Return the (x, y) coordinate for the center point of the cell that contains the specified text.  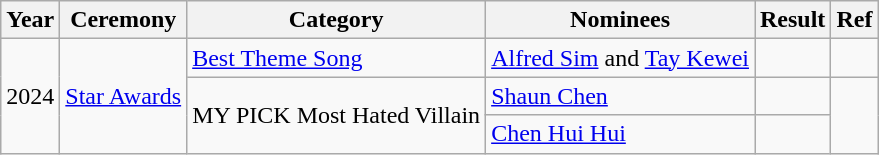
MY PICK Most Hated Villain (336, 115)
Ceremony (124, 20)
Star Awards (124, 96)
Ref (854, 20)
Category (336, 20)
Best Theme Song (336, 58)
Chen Hui Hui (620, 134)
Year (30, 20)
2024 (30, 96)
Nominees (620, 20)
Alfred Sim and Tay Kewei (620, 58)
Result (792, 20)
Shaun Chen (620, 96)
